Determine the [X, Y] coordinate at the center of the cell enclosing the given text.  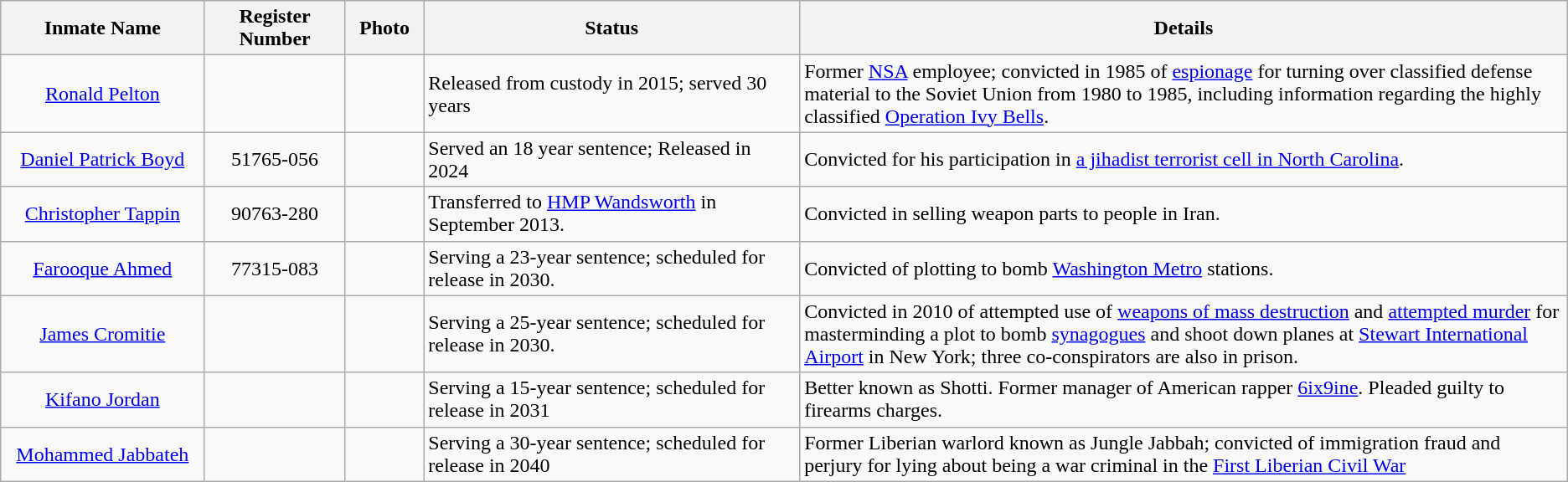
Serving a 23-year sentence; scheduled for release in 2030. [611, 268]
Status [611, 28]
Christopher Tappin [102, 214]
Better known as Shotti. Former manager of American rapper 6ix9ine. Pleaded guilty to firearms charges. [1184, 400]
51765-056 [275, 159]
Details [1184, 28]
Served an 18 year sentence; Released in 2024 [611, 159]
Daniel Patrick Boyd [102, 159]
Ronald Pelton [102, 94]
James Cromitie [102, 334]
Serving a 25-year sentence; scheduled for release in 2030. [611, 334]
Convicted for his participation in a jihadist terrorist cell in North Carolina. [1184, 159]
90763-280 [275, 214]
Inmate Name [102, 28]
Released from custody in 2015; served 30 years [611, 94]
77315-083 [275, 268]
Convicted in selling weapon parts to people in Iran. [1184, 214]
Photo [384, 28]
Register Number [275, 28]
Farooque Ahmed [102, 268]
Serving a 30-year sentence; scheduled for release in 2040 [611, 454]
Mohammed Jabbateh [102, 454]
Kifano Jordan [102, 400]
Transferred to HMP Wandsworth in September 2013. [611, 214]
Convicted of plotting to bomb Washington Metro stations. [1184, 268]
Serving a 15-year sentence; scheduled for release in 2031 [611, 400]
